Scan for the cell matching the given text and deliver its (X, Y) coordinate at center. 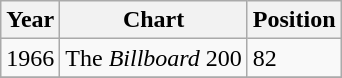
Position (294, 20)
1966 (30, 58)
Year (30, 20)
82 (294, 58)
Chart (154, 20)
The Billboard 200 (154, 58)
